For the text-containing cell, return its midpoint in (X, Y) coordinate format. 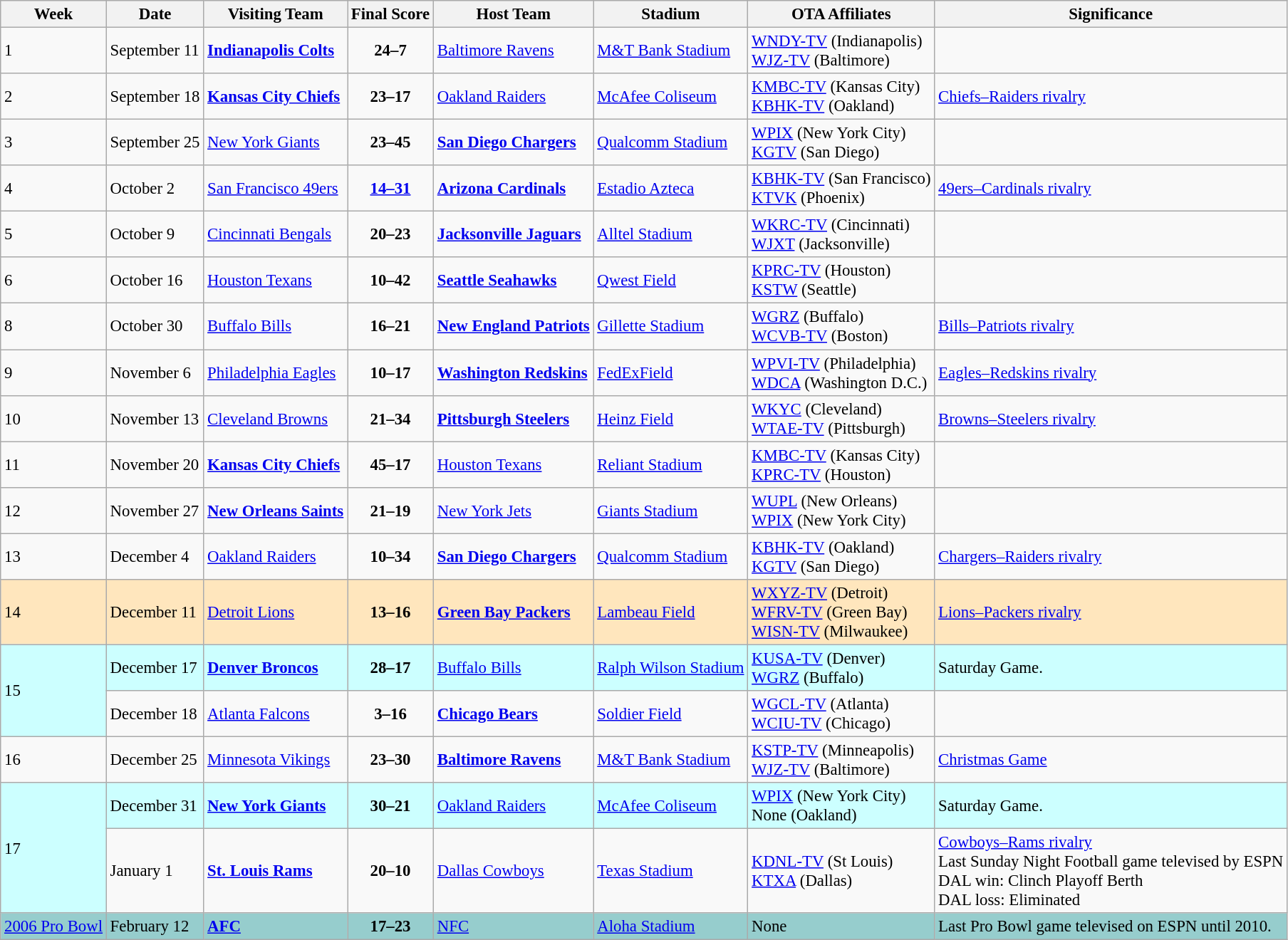
2 (54, 97)
KUSA-TV (Denver)WGRZ (Buffalo) (841, 668)
Host Team (513, 14)
November 27 (155, 510)
21–34 (390, 419)
Denver Broncos (276, 668)
Stadium (671, 14)
KBHK-TV (Oakland)KGTV (San Diego) (841, 557)
17 (54, 847)
October 30 (155, 326)
Qwest Field (671, 281)
KMBC-TV (Kansas City)KBHK-TV (Oakland) (841, 97)
10 (54, 419)
2006 Pro Bowl (54, 926)
December 18 (155, 714)
28–17 (390, 668)
3 (54, 142)
December 31 (155, 806)
December 11 (155, 612)
1 (54, 51)
Seattle Seahawks (513, 281)
December 25 (155, 759)
WPVI-TV (Philadelphia)WDCA (Washington D.C.) (841, 373)
Gillette Stadium (671, 326)
November 20 (155, 464)
Jacksonville Jaguars (513, 235)
AFC (276, 926)
Giants Stadium (671, 510)
Aloha Stadium (671, 926)
KSTP-TV (Minneapolis)WJZ-TV (Baltimore) (841, 759)
September 25 (155, 142)
New York Jets (513, 510)
Minnesota Vikings (276, 759)
December 4 (155, 557)
Christmas Game (1111, 759)
Alltel Stadium (671, 235)
13–16 (390, 612)
Lambeau Field (671, 612)
October 16 (155, 281)
Reliant Stadium (671, 464)
WNDY-TV (Indianapolis)WJZ-TV (Baltimore) (841, 51)
3–16 (390, 714)
12 (54, 510)
20–10 (390, 872)
San Francisco 49ers (276, 188)
11 (54, 464)
February 12 (155, 926)
Significance (1111, 14)
January 1 (155, 872)
KPRC-TV (Houston)KSTW (Seattle) (841, 281)
20–23 (390, 235)
September 18 (155, 97)
October 9 (155, 235)
Cleveland Browns (276, 419)
KMBC-TV (Kansas City)KPRC-TV (Houston) (841, 464)
Ralph Wilson Stadium (671, 668)
Philadelphia Eagles (276, 373)
49ers–Cardinals rivalry (1111, 188)
14–31 (390, 188)
5 (54, 235)
30–21 (390, 806)
Browns–Steelers rivalry (1111, 419)
Estadio Azteca (671, 188)
Chiefs–Raiders rivalry (1111, 97)
Cowboys–Rams rivalryLast Sunday Night Football game televised by ESPNDAL win: Clinch Playoff BerthDAL loss: Eliminated (1111, 872)
24–7 (390, 51)
St. Louis Rams (276, 872)
New England Patriots (513, 326)
WPIX (New York City)None (Oakland) (841, 806)
16–21 (390, 326)
Detroit Lions (276, 612)
Washington Redskins (513, 373)
23–45 (390, 142)
16 (54, 759)
WKYC (Cleveland)WTAE-TV (Pittsburgh) (841, 419)
Week (54, 14)
Eagles–Redskins rivalry (1111, 373)
Visiting Team (276, 14)
23–17 (390, 97)
10–34 (390, 557)
14 (54, 612)
Chargers–Raiders rivalry (1111, 557)
4 (54, 188)
6 (54, 281)
Texas Stadium (671, 872)
Atlanta Falcons (276, 714)
September 11 (155, 51)
KDNL-TV (St Louis)KTXA (Dallas) (841, 872)
KBHK-TV (San Francisco)KTVK (Phoenix) (841, 188)
December 17 (155, 668)
Cincinnati Bengals (276, 235)
WGRZ (Buffalo)WCVB-TV (Boston) (841, 326)
Arizona Cardinals (513, 188)
Lions–Packers rivalry (1111, 612)
13 (54, 557)
Chicago Bears (513, 714)
November 13 (155, 419)
WGCL-TV (Atlanta)WCIU-TV (Chicago) (841, 714)
WKRC-TV (Cincinnati)WJXT (Jacksonville) (841, 235)
Soldier Field (671, 714)
November 6 (155, 373)
8 (54, 326)
15 (54, 691)
New Orleans Saints (276, 510)
23–30 (390, 759)
October 2 (155, 188)
Green Bay Packers (513, 612)
NFC (513, 926)
OTA Affiliates (841, 14)
17–23 (390, 926)
Date (155, 14)
FedExField (671, 373)
Last Pro Bowl game televised on ESPN until 2010. (1111, 926)
21–19 (390, 510)
Heinz Field (671, 419)
10–42 (390, 281)
45–17 (390, 464)
WPIX (New York City)KGTV (San Diego) (841, 142)
WUPL (New Orleans)WPIX (New York City) (841, 510)
Dallas Cowboys (513, 872)
None (841, 926)
Final Score (390, 14)
Bills–Patriots rivalry (1111, 326)
9 (54, 373)
Pittsburgh Steelers (513, 419)
Indianapolis Colts (276, 51)
WXYZ-TV (Detroit)WFRV-TV (Green Bay)WISN-TV (Milwaukee) (841, 612)
10–17 (390, 373)
